Capture the cell that displays the provided text and extract its (X, Y) central coordinate. 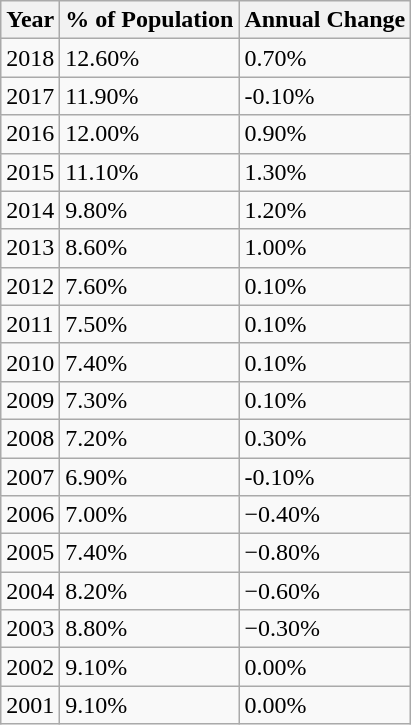
2013 (30, 248)
7.30% (150, 400)
7.60% (150, 286)
12.60% (150, 58)
2004 (30, 591)
2014 (30, 210)
2015 (30, 172)
2006 (30, 515)
2017 (30, 96)
2010 (30, 362)
8.60% (150, 248)
1.30% (325, 172)
0.30% (325, 438)
11.90% (150, 96)
2009 (30, 400)
12.00% (150, 134)
−0.60% (325, 591)
−0.40% (325, 515)
9.80% (150, 210)
2005 (30, 553)
−0.80% (325, 553)
1.00% (325, 248)
2011 (30, 324)
Annual Change (325, 20)
1.20% (325, 210)
7.50% (150, 324)
2002 (30, 667)
6.90% (150, 477)
2016 (30, 134)
0.70% (325, 58)
Year (30, 20)
2008 (30, 438)
8.20% (150, 591)
2003 (30, 629)
% of Population (150, 20)
7.00% (150, 515)
−0.30% (325, 629)
8.80% (150, 629)
2001 (30, 705)
0.90% (325, 134)
7.20% (150, 438)
2018 (30, 58)
2012 (30, 286)
2007 (30, 477)
11.10% (150, 172)
